For the text-containing cell, return its midpoint in [X, Y] coordinate format. 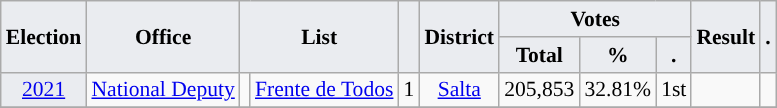
Result [726, 36]
Frente de Todos [324, 90]
National Deputy [162, 90]
2021 [44, 90]
% [618, 55]
1st [674, 90]
Total [539, 55]
Election [44, 36]
1 [408, 90]
Salta [459, 90]
32.81% [618, 90]
Office [162, 36]
Votes [595, 19]
205,853 [539, 90]
List [320, 36]
District [459, 36]
